Determine the (x, y) coordinate at the center of the cell enclosing the given text.  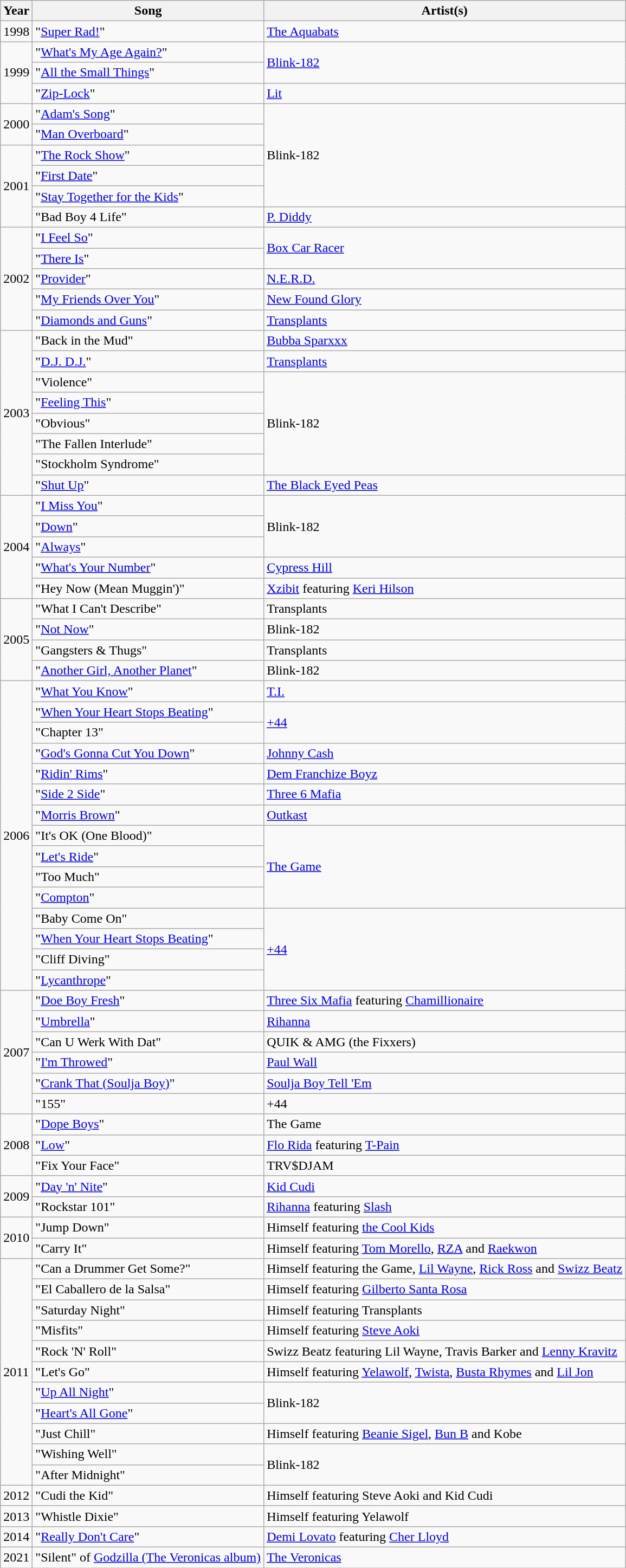
Himself featuring Transplants (444, 1310)
"Really Don't Care" (149, 1537)
Himself featuring Steve Aoki and Kid Cudi (444, 1495)
"Just Chill" (149, 1434)
"Doe Boy Fresh" (149, 1001)
"Feeling This" (149, 403)
"Cliff Diving" (149, 960)
Xzibit featuring Keri Hilson (444, 588)
"Rockstar 101" (149, 1207)
"Zip-Lock" (149, 93)
2005 (16, 640)
"What's Your Number" (149, 567)
Himself featuring Yelawolf, Twista, Busta Rhymes and Lil Jon (444, 1372)
"Diamonds and Guns" (149, 320)
"Misfits" (149, 1331)
"Let's Go" (149, 1372)
"First Date" (149, 176)
"Dope Boys" (149, 1124)
Himself featuring Steve Aoki (444, 1331)
"Hey Now (Mean Muggin')" (149, 588)
Himself featuring Tom Morello, RZA and Raekwon (444, 1248)
"Down" (149, 526)
"Day 'n' Nite" (149, 1186)
Kid Cudi (444, 1186)
The Black Eyed Peas (444, 485)
Demi Lovato featuring Cher Lloyd (444, 1537)
"Shut Up" (149, 485)
"It's OK (One Blood)" (149, 835)
"There Is" (149, 258)
Johnny Cash (444, 753)
"Provider" (149, 279)
2000 (16, 124)
"Low" (149, 1145)
"Bad Boy 4 Life" (149, 217)
"Adam's Song" (149, 114)
"Stay Together for the Kids" (149, 196)
Dem Franchize Boyz (444, 774)
Box Car Racer (444, 248)
"Ridin' Rims" (149, 774)
"Baby Come On" (149, 918)
"Morris Brown" (149, 815)
"Carry It" (149, 1248)
Himself featuring the Cool Kids (444, 1227)
Song (149, 11)
"Violence" (149, 382)
TRV$DJAM (444, 1165)
"Not Now" (149, 630)
"Stockholm Syndrome" (149, 464)
Paul Wall (444, 1062)
"Back in the Mud" (149, 341)
Cypress Hill (444, 567)
"What You Know" (149, 691)
"Always" (149, 547)
"D.J. D.J." (149, 361)
Three 6 Mafia (444, 794)
"God's Gonna Cut You Down" (149, 753)
"Compton" (149, 897)
"I Feel So" (149, 237)
2007 (16, 1052)
Soulja Boy Tell 'Em (444, 1083)
Himself featuring Beanie Sigel, Bun B and Kobe (444, 1434)
"El Caballero de la Salsa" (149, 1290)
P. Diddy (444, 217)
"Let's Ride" (149, 856)
"Lycanthrope" (149, 980)
"After Midnight" (149, 1475)
2008 (16, 1145)
2021 (16, 1557)
"Man Overboard" (149, 134)
New Found Glory (444, 300)
2009 (16, 1196)
QUIK & AMG (the Fixxers) (444, 1042)
"Fix Your Face" (149, 1165)
Bubba Sparxxx (444, 341)
1998 (16, 31)
2012 (16, 1495)
"Too Much" (149, 877)
"Side 2 Side" (149, 794)
T.I. (444, 691)
2010 (16, 1237)
"Gangsters & Thugs" (149, 650)
2002 (16, 278)
"Jump Down" (149, 1227)
"Super Rad!" (149, 31)
"Can U Werk With Dat" (149, 1042)
The Aquabats (444, 31)
"Another Girl, Another Planet" (149, 671)
Rihanna featuring Slash (444, 1207)
"Up All Night" (149, 1392)
Swizz Beatz featuring Lil Wayne, Travis Barker and Lenny Kravitz (444, 1351)
"Cudi the Kid" (149, 1495)
"Rock 'N' Roll" (149, 1351)
"I Miss You" (149, 506)
Himself featuring Gilberto Santa Rosa (444, 1290)
"Can a Drummer Get Some?" (149, 1269)
"My Friends Over You" (149, 300)
"Crank That (Soulja Boy)" (149, 1083)
1999 (16, 73)
"Chapter 13" (149, 733)
2011 (16, 1372)
"Umbrella" (149, 1021)
"All the Small Things" (149, 73)
Year (16, 11)
Artist(s) (444, 11)
2003 (16, 413)
"What I Can't Describe" (149, 609)
Outkast (444, 815)
Himself featuring the Game, Lil Wayne, Rick Ross and Swizz Beatz (444, 1269)
"Heart's All Gone" (149, 1413)
2013 (16, 1516)
Lit (444, 93)
"I'm Throwed" (149, 1062)
Rihanna (444, 1021)
"Obvious" (149, 423)
Three Six Mafia featuring Chamillionaire (444, 1001)
"What's My Age Again?" (149, 52)
"155" (149, 1104)
2004 (16, 547)
"The Fallen Interlude" (149, 444)
Flo Rida featuring T-Pain (444, 1145)
The Veronicas (444, 1557)
"Wishing Well" (149, 1454)
2001 (16, 186)
"Silent" of Godzilla (The Veronicas album) (149, 1557)
N.E.R.D. (444, 279)
"The Rock Show" (149, 155)
2006 (16, 835)
2014 (16, 1537)
"Whistle Dixie" (149, 1516)
Himself featuring Yelawolf (444, 1516)
"Saturday Night" (149, 1310)
